Determine the [x, y] coordinate at the center of the cell enclosing the given text.  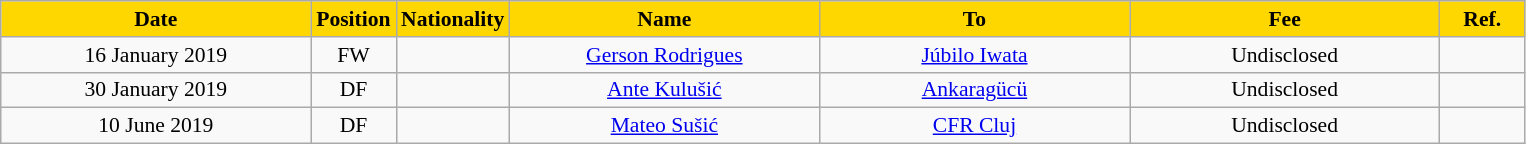
Júbilo Iwata [974, 55]
To [974, 19]
30 January 2019 [156, 90]
Name [664, 19]
Ref. [1482, 19]
Date [156, 19]
Ankaragücü [974, 90]
10 June 2019 [156, 126]
Position [354, 19]
16 January 2019 [156, 55]
Nationality [452, 19]
Fee [1285, 19]
Ante Kulušić [664, 90]
CFR Cluj [974, 126]
Gerson Rodrigues [664, 55]
Mateo Sušić [664, 126]
FW [354, 55]
